Return (x, y) of the center of cell containing provided text 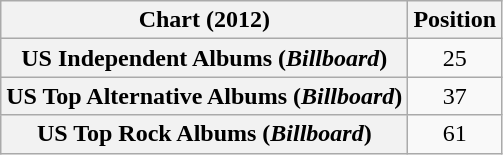
US Independent Albums (Billboard) (204, 58)
61 (455, 134)
Chart (2012) (204, 20)
US Top Rock Albums (Billboard) (204, 134)
25 (455, 58)
US Top Alternative Albums (Billboard) (204, 96)
Position (455, 20)
37 (455, 96)
